Find where the given text appears and provide that cell's center as [X, Y] coordinate. 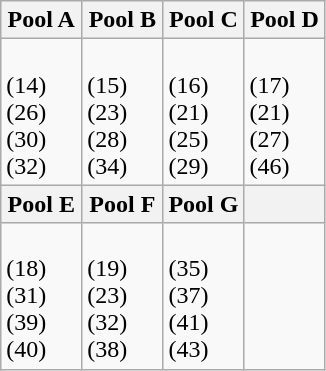
(15) (23) (28) (34) [122, 112]
Pool C [204, 20]
(35) (37) (41) (43) [204, 296]
Pool A [42, 20]
(19) (23) (32) (38) [122, 296]
(17) (21) (27) (46) [284, 112]
Pool B [122, 20]
Pool F [122, 204]
Pool G [204, 204]
Pool E [42, 204]
(18) (31) (39) (40) [42, 296]
(14) (26) (30) (32) [42, 112]
Pool D [284, 20]
(16) (21) (25) (29) [204, 112]
